Pinpoint the cell where the given text exists, returning its [X, Y] midpoint coordinate. 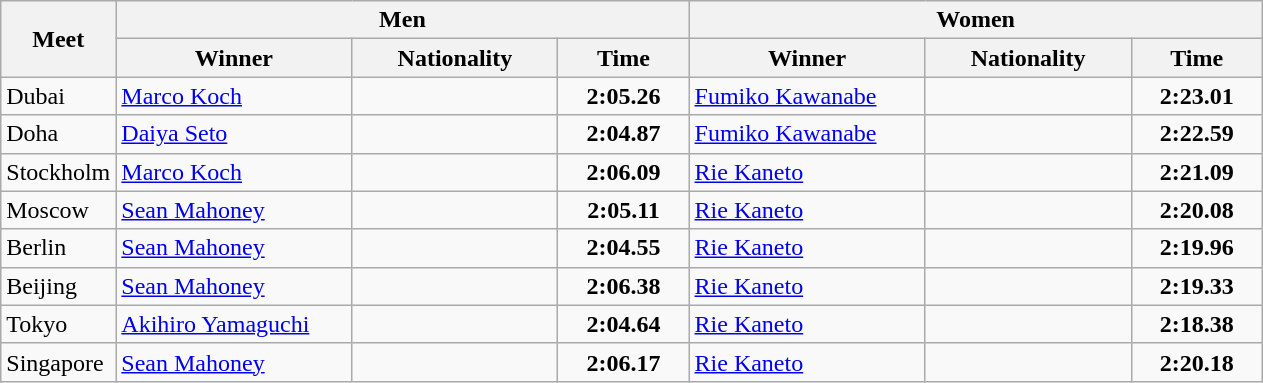
Daiya Seto [234, 134]
2:22.59 [1196, 134]
2:04.87 [624, 134]
Dubai [58, 96]
2:05.11 [624, 210]
2:20.18 [1196, 362]
Men [402, 20]
Doha [58, 134]
Beijing [58, 286]
2:06.09 [624, 172]
2:19.96 [1196, 248]
2:05.26 [624, 96]
Moscow [58, 210]
2:06.17 [624, 362]
Women [976, 20]
2:21.09 [1196, 172]
Tokyo [58, 324]
Meet [58, 39]
2:04.64 [624, 324]
2:04.55 [624, 248]
Akihiro Yamaguchi [234, 324]
2:23.01 [1196, 96]
2:19.33 [1196, 286]
2:18.38 [1196, 324]
Singapore [58, 362]
Stockholm [58, 172]
Berlin [58, 248]
2:06.38 [624, 286]
2:20.08 [1196, 210]
